Scan for the cell matching the given text and deliver its (x, y) coordinate at center. 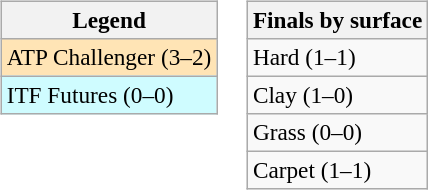
Clay (1–0) (337, 95)
Grass (0–0) (337, 133)
Carpet (1–1) (337, 171)
Finals by surface (337, 20)
Hard (1–1) (337, 57)
ATP Challenger (3–2) (108, 57)
ITF Futures (0–0) (108, 95)
Legend (108, 20)
